Identify which cell holds the provided text, then report its [X, Y] central coordinate. 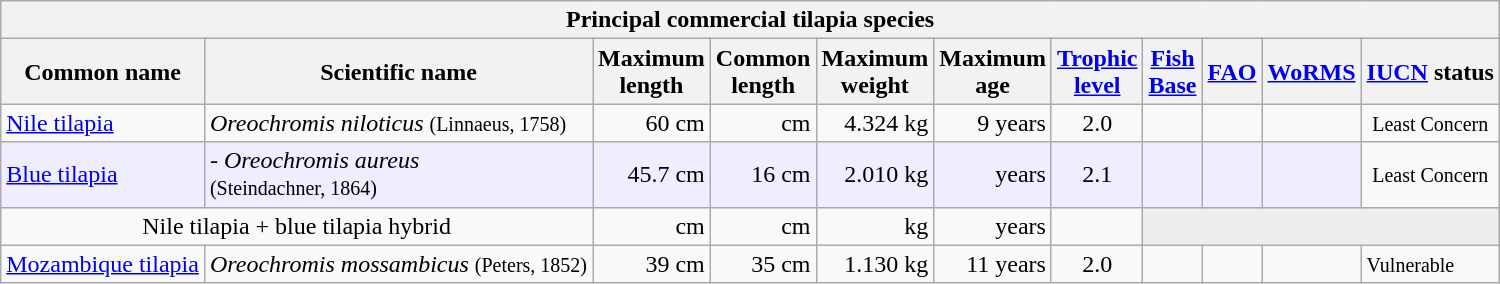
1.130 kg [875, 264]
Oreochromis mossambicus (Peters, 1852) [398, 264]
Trophiclevel [1097, 72]
39 cm [652, 264]
Maximumlength [652, 72]
Nile tilapia [103, 123]
Scientific name [398, 72]
FAO [1232, 72]
Vulnerable [1430, 264]
Blue tilapia [103, 174]
11 years [993, 264]
IUCN status [1430, 72]
Nile tilapia + blue tilapia hybrid [297, 226]
2.1 [1097, 174]
2.010 kg [875, 174]
Oreochromis niloticus (Linnaeus, 1758) [398, 123]
WoRMS [1312, 72]
35 cm [763, 264]
4.324 kg [875, 123]
Commonlength [763, 72]
FishBase [1172, 72]
kg [875, 226]
- Oreochromis aureus (Steindachner, 1864) [398, 174]
16 cm [763, 174]
Maximumweight [875, 72]
60 cm [652, 123]
Mozambique tilapia [103, 264]
Principal commercial tilapia species [750, 20]
45.7 cm [652, 174]
Maximumage [993, 72]
9 years [993, 123]
Common name [103, 72]
